Capture the cell that displays the provided text and extract its [x, y] central coordinate. 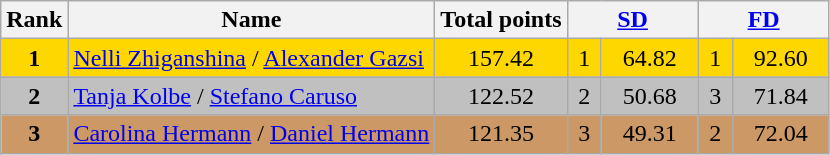
Total points [501, 20]
71.84 [780, 96]
121.35 [501, 134]
SD [632, 20]
64.82 [650, 58]
Rank [34, 20]
Tanja Kolbe / Stefano Caruso [252, 96]
122.52 [501, 96]
92.60 [780, 58]
Nelli Zhiganshina / Alexander Gazsi [252, 58]
157.42 [501, 58]
50.68 [650, 96]
Name [252, 20]
49.31 [650, 134]
Carolina Hermann / Daniel Hermann [252, 134]
72.04 [780, 134]
FD [764, 20]
